Locate the cell with the specified text and output its (X, Y) center coordinate. 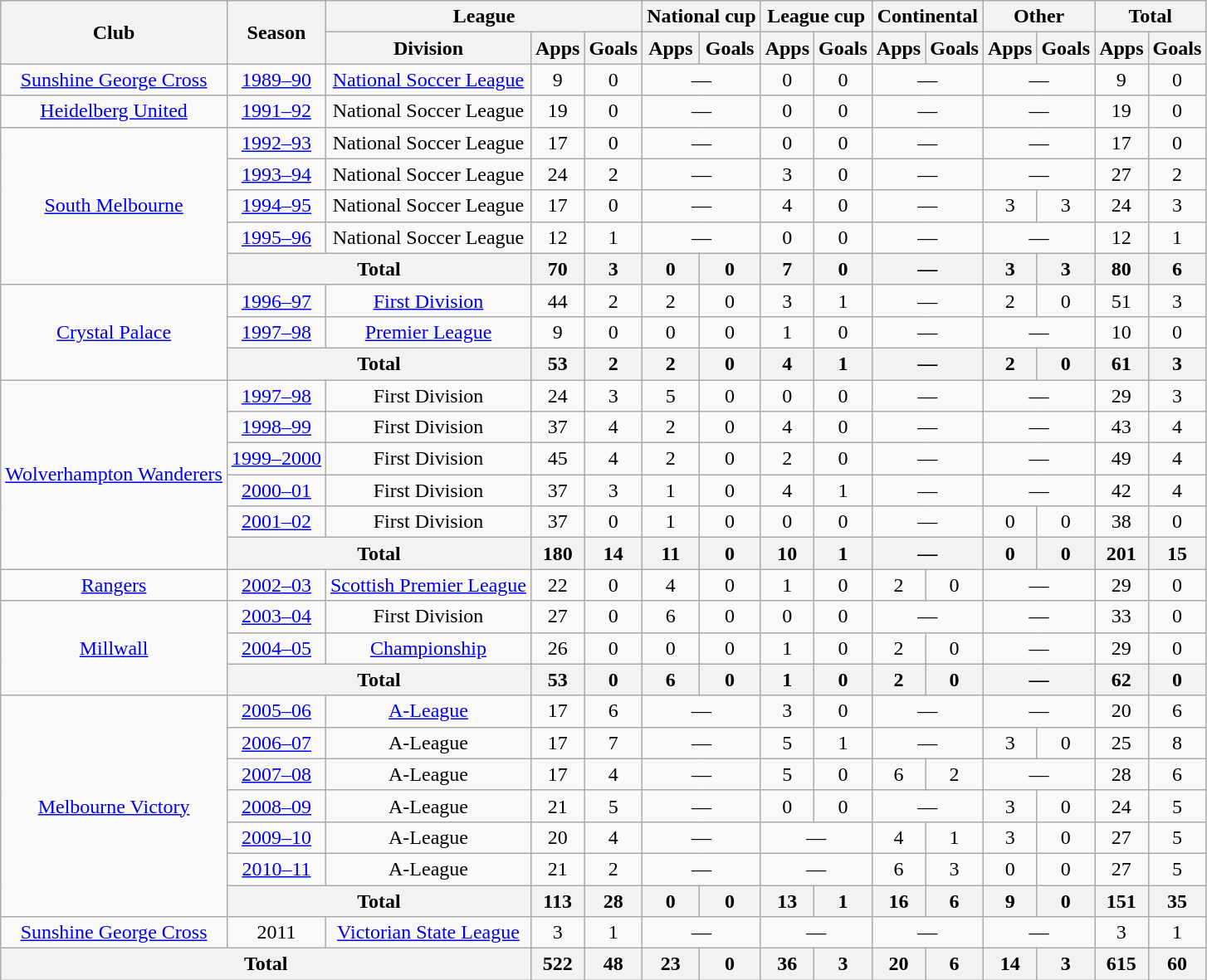
Season (276, 32)
2006–07 (276, 743)
44 (557, 300)
180 (557, 553)
2000–01 (276, 490)
Scottish Premier League (428, 585)
2005–06 (276, 711)
25 (1121, 743)
1998–99 (276, 427)
22 (557, 585)
60 (1177, 964)
61 (1121, 363)
Championship (428, 648)
151 (1121, 900)
11 (671, 553)
Premier League (428, 332)
8 (1177, 743)
Heidelberg United (115, 111)
201 (1121, 553)
26 (557, 648)
2002–03 (276, 585)
Millwall (115, 648)
1989–90 (276, 80)
1991–92 (276, 111)
615 (1121, 964)
South Melbourne (115, 206)
70 (557, 269)
Club (115, 32)
2010–11 (276, 869)
2009–10 (276, 837)
League cup (816, 17)
Wolverhampton Wanderers (115, 475)
38 (1121, 522)
Rangers (115, 585)
Crystal Palace (115, 332)
League (483, 17)
23 (671, 964)
1993–94 (276, 174)
National cup (701, 17)
2011 (276, 933)
48 (613, 964)
Melbourne Victory (115, 806)
1994–95 (276, 206)
1995–96 (276, 237)
49 (1121, 459)
33 (1121, 617)
522 (557, 964)
Other (1038, 17)
1999–2000 (276, 459)
36 (787, 964)
2007–08 (276, 774)
2001–02 (276, 522)
16 (898, 900)
2004–05 (276, 648)
1992–93 (276, 143)
15 (1177, 553)
42 (1121, 490)
Continental (927, 17)
45 (557, 459)
2008–09 (276, 806)
Victorian State League (428, 933)
35 (1177, 900)
113 (557, 900)
Division (428, 48)
2003–04 (276, 617)
51 (1121, 300)
80 (1121, 269)
1996–97 (276, 300)
62 (1121, 680)
43 (1121, 427)
13 (787, 900)
